Output the (x, y) coordinate of the center of the cell containing the given text.  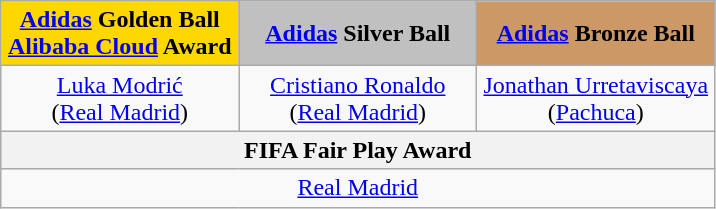
Real Madrid (358, 188)
FIFA Fair Play Award (358, 150)
Adidas Bronze Ball (596, 34)
Luka Modrić(Real Madrid) (120, 98)
Cristiano Ronaldo(Real Madrid) (358, 98)
Jonathan Urretaviscaya(Pachuca) (596, 98)
Adidas Golden BallAlibaba Cloud Award (120, 34)
Adidas Silver Ball (358, 34)
